Pinpoint the cell where the given text exists, returning its (X, Y) midpoint coordinate. 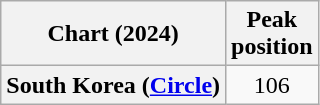
South Korea (Circle) (114, 85)
Chart (2024) (114, 34)
106 (272, 85)
Peakposition (272, 34)
